Extract the (x, y) coordinate from the center of the cell holding the provided text.  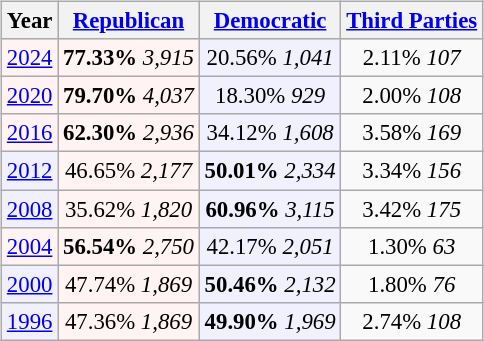
1.80% 76 (412, 284)
Third Parties (412, 21)
2024 (30, 58)
3.42% 175 (412, 209)
60.96% 3,115 (270, 209)
34.12% 1,608 (270, 133)
2.74% 108 (412, 321)
2020 (30, 96)
20.56% 1,041 (270, 58)
2012 (30, 171)
62.30% 2,936 (129, 133)
56.54% 2,750 (129, 246)
2016 (30, 133)
1996 (30, 321)
2000 (30, 284)
47.74% 1,869 (129, 284)
Republican (129, 21)
3.34% 156 (412, 171)
77.33% 3,915 (129, 58)
50.01% 2,334 (270, 171)
18.30% 929 (270, 96)
2.11% 107 (412, 58)
42.17% 2,051 (270, 246)
50.46% 2,132 (270, 284)
47.36% 1,869 (129, 321)
2.00% 108 (412, 96)
3.58% 169 (412, 133)
Democratic (270, 21)
1.30% 63 (412, 246)
2004 (30, 246)
2008 (30, 209)
Year (30, 21)
35.62% 1,820 (129, 209)
79.70% 4,037 (129, 96)
46.65% 2,177 (129, 171)
49.90% 1,969 (270, 321)
